Search for the cell housing the specified text and yield its [x, y] center coordinate. 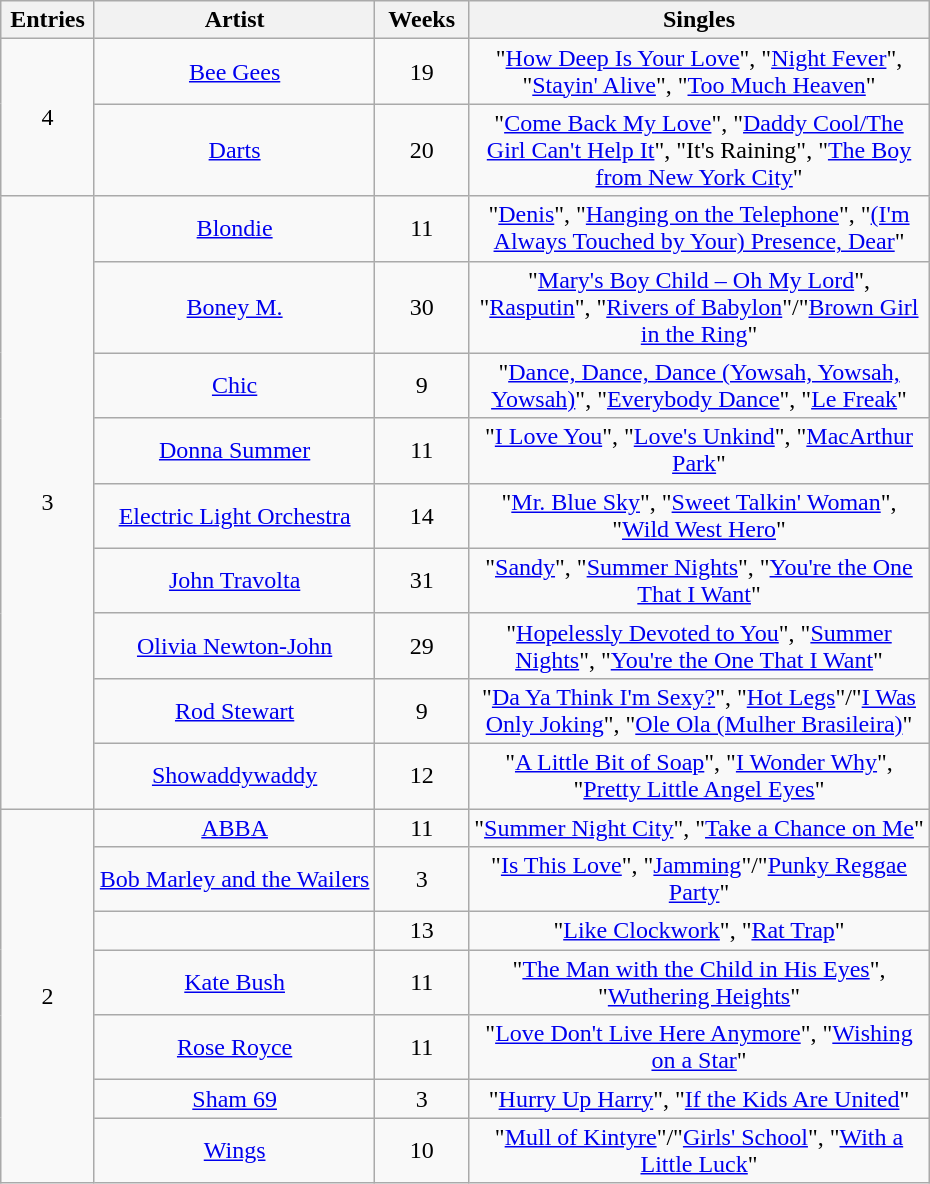
Weeks [422, 20]
Kate Bush [234, 982]
Boney M. [234, 307]
Singles [698, 20]
"Da Ya Think I'm Sexy?", "Hot Legs"/"I Was Only Joking", "Ole Ola (Mulher Brasileira)" [698, 710]
20 [422, 150]
Bob Marley and the Wailers [234, 880]
Showaddywaddy [234, 776]
"Mary's Boy Child – Oh My Lord", "Rasputin", "Rivers of Babylon"/"Brown Girl in the Ring" [698, 307]
John Travolta [234, 580]
Donna Summer [234, 450]
30 [422, 307]
"Sandy", "Summer Nights", "You're the One That I Want" [698, 580]
Darts [234, 150]
Wings [234, 1150]
"Love Don't Live Here Anymore", "Wishing on a Star" [698, 1048]
Entries [48, 20]
29 [422, 646]
"Summer Night City", "Take a Chance on Me" [698, 827]
"The Man with the Child in His Eyes", "Wuthering Heights" [698, 982]
ABBA [234, 827]
"Like Clockwork", "Rat Trap" [698, 931]
Blondie [234, 228]
"Is This Love", "Jamming"/"Punky Reggae Party" [698, 880]
"Denis", "Hanging on the Telephone", "(I'm Always Touched by Your) Presence, Dear" [698, 228]
10 [422, 1150]
Artist [234, 20]
4 [48, 118]
"Hopelessly Devoted to You", "Summer Nights", "You're the One That I Want" [698, 646]
Olivia Newton-John [234, 646]
Bee Gees [234, 72]
"Hurry Up Harry", "If the Kids Are United" [698, 1099]
31 [422, 580]
14 [422, 516]
12 [422, 776]
Sham 69 [234, 1099]
Electric Light Orchestra [234, 516]
Chic [234, 386]
"Mull of Kintyre"/"Girls' School", "With a Little Luck" [698, 1150]
"A Little Bit of Soap", "I Wonder Why", "Pretty Little Angel Eyes" [698, 776]
"How Deep Is Your Love", "Night Fever", "Stayin' Alive", "Too Much Heaven" [698, 72]
Rose Royce [234, 1048]
"Come Back My Love", "Daddy Cool/The Girl Can't Help It", "It's Raining", "The Boy from New York City" [698, 150]
"Dance, Dance, Dance (Yowsah, Yowsah, Yowsah)", "Everybody Dance", "Le Freak" [698, 386]
19 [422, 72]
13 [422, 931]
"I Love You", "Love's Unkind", "MacArthur Park" [698, 450]
2 [48, 995]
Rod Stewart [234, 710]
"Mr. Blue Sky", "Sweet Talkin' Woman", "Wild West Hero" [698, 516]
